Return (X, Y) of the center of cell containing provided text 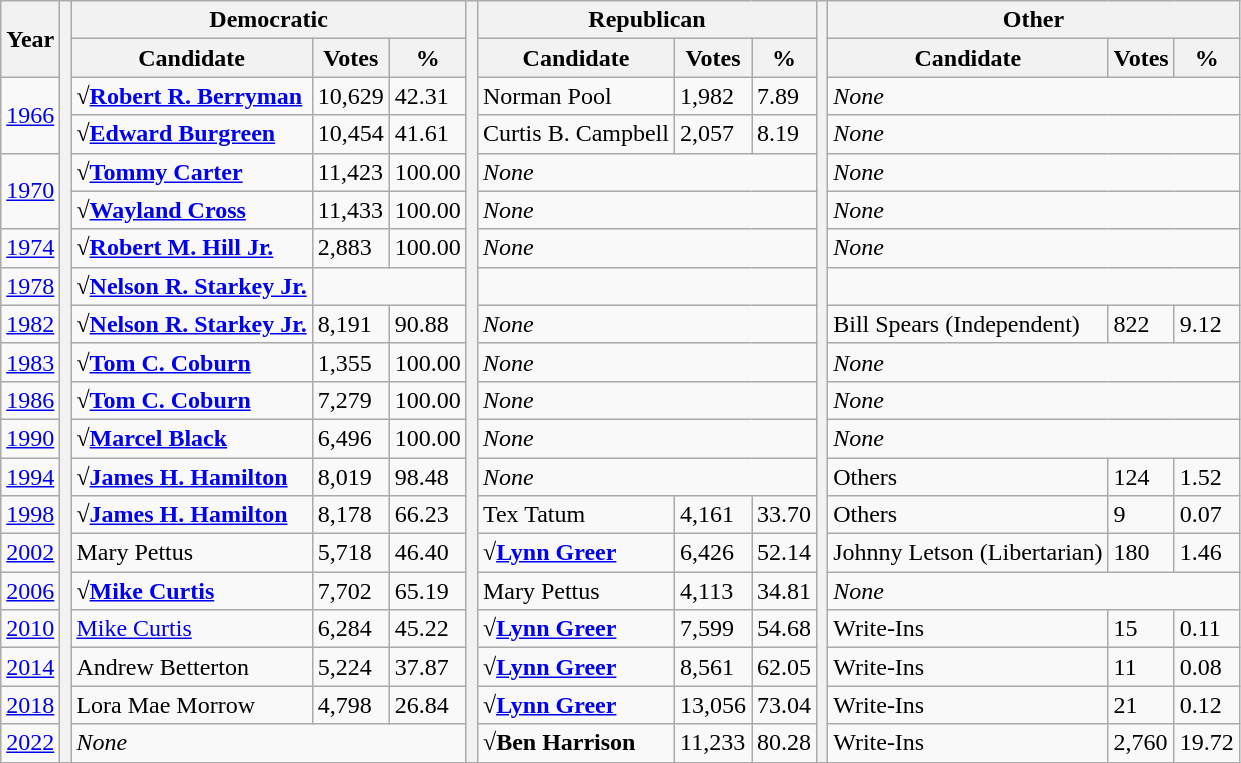
Democratic (268, 20)
2006 (30, 591)
1998 (30, 515)
52.14 (784, 553)
7,279 (350, 400)
37.87 (428, 667)
2,760 (1141, 743)
7,702 (350, 591)
√Mike Curtis (192, 591)
26.84 (428, 705)
5,224 (350, 667)
90.88 (428, 324)
46.40 (428, 553)
Republican (646, 20)
6,496 (350, 438)
80.28 (784, 743)
Other (1034, 20)
6,426 (712, 553)
5,718 (350, 553)
1983 (30, 362)
8,178 (350, 515)
0.11 (1206, 629)
42.31 (428, 96)
180 (1141, 553)
2002 (30, 553)
2018 (30, 705)
1974 (30, 248)
0.07 (1206, 515)
1.52 (1206, 477)
33.70 (784, 515)
Year (30, 39)
9 (1141, 515)
2,057 (712, 134)
√Marcel Black (192, 438)
0.08 (1206, 667)
Johnny Letson (Libertarian) (968, 553)
Lora Mae Morrow (192, 705)
66.23 (428, 515)
0.12 (1206, 705)
41.61 (428, 134)
6,284 (350, 629)
73.04 (784, 705)
1,982 (712, 96)
8,019 (350, 477)
11,423 (350, 172)
1990 (30, 438)
√Robert R. Berryman (192, 96)
10,454 (350, 134)
65.19 (428, 591)
11,233 (712, 743)
2,883 (350, 248)
1986 (30, 400)
7,599 (712, 629)
54.68 (784, 629)
8,561 (712, 667)
1982 (30, 324)
1978 (30, 286)
1,355 (350, 362)
1966 (30, 115)
11 (1141, 667)
8.19 (784, 134)
822 (1141, 324)
Bill Spears (Independent) (968, 324)
1.46 (1206, 553)
√Edward Burgreen (192, 134)
2022 (30, 743)
10,629 (350, 96)
Curtis B. Campbell (576, 134)
15 (1141, 629)
19.72 (1206, 743)
98.48 (428, 477)
11,433 (350, 210)
8,191 (350, 324)
√Wayland Cross (192, 210)
45.22 (428, 629)
1970 (30, 191)
√Robert M. Hill Jr. (192, 248)
2010 (30, 629)
Tex Tatum (576, 515)
Norman Pool (576, 96)
Andrew Betterton (192, 667)
Mike Curtis (192, 629)
2014 (30, 667)
4,113 (712, 591)
13,056 (712, 705)
4,161 (712, 515)
9.12 (1206, 324)
62.05 (784, 667)
√Tommy Carter (192, 172)
4,798 (350, 705)
√Ben Harrison (576, 743)
7.89 (784, 96)
1994 (30, 477)
124 (1141, 477)
34.81 (784, 591)
21 (1141, 705)
